Return (X, Y) of the center of cell containing provided text 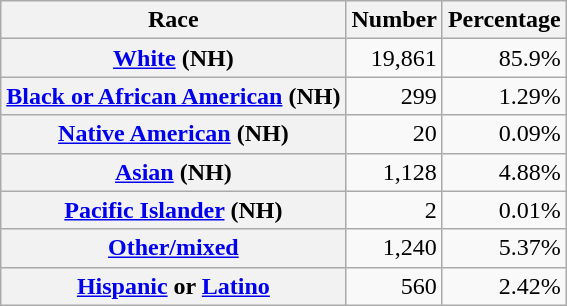
2 (394, 210)
White (NH) (174, 58)
Hispanic or Latino (174, 286)
1.29% (504, 96)
Percentage (504, 20)
0.09% (504, 134)
1,240 (394, 248)
Native American (NH) (174, 134)
560 (394, 286)
Pacific Islander (NH) (174, 210)
299 (394, 96)
Black or African American (NH) (174, 96)
Race (174, 20)
Asian (NH) (174, 172)
5.37% (504, 248)
1,128 (394, 172)
20 (394, 134)
Other/mixed (174, 248)
2.42% (504, 286)
85.9% (504, 58)
0.01% (504, 210)
Number (394, 20)
4.88% (504, 172)
19,861 (394, 58)
